Identify which cell holds the provided text, then report its [X, Y] central coordinate. 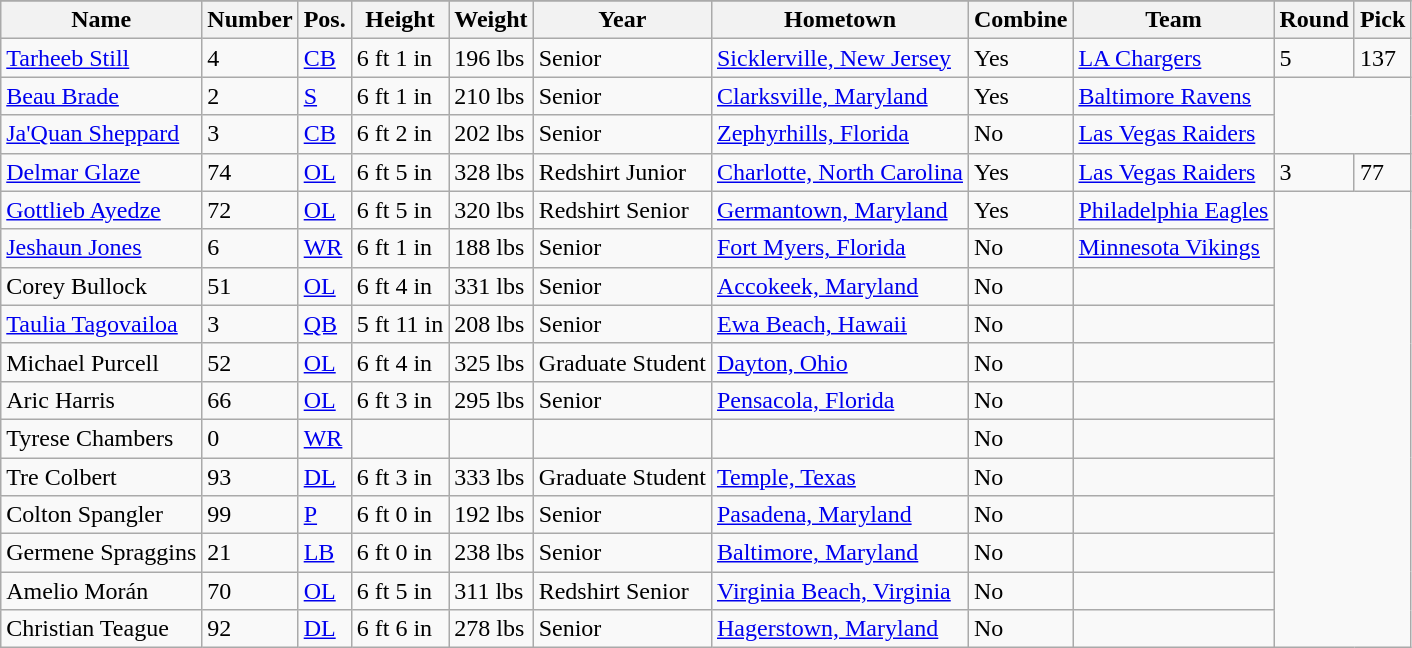
Beau Brade [102, 96]
S [324, 96]
Redshirt Junior [622, 172]
Ewa Beach, Hawaii [840, 324]
Pasadena, Maryland [840, 515]
Jeshaun Jones [102, 248]
93 [250, 477]
Ja'Quan Sheppard [102, 134]
278 lbs [491, 629]
Taulia Tagovailoa [102, 324]
99 [250, 515]
Baltimore Ravens [1174, 96]
Baltimore, Maryland [840, 553]
Tarheeb Still [102, 58]
Name [102, 20]
2 [250, 96]
Gottlieb Ayedze [102, 210]
202 lbs [491, 134]
196 lbs [491, 58]
72 [250, 210]
192 lbs [491, 515]
Hometown [840, 20]
Dayton, Ohio [840, 362]
Colton Spangler [102, 515]
137 [1382, 58]
Corey Bullock [102, 286]
0 [250, 438]
LB [324, 553]
6 ft 6 in [400, 629]
77 [1382, 172]
4 [250, 58]
51 [250, 286]
Fort Myers, Florida [840, 248]
Combine [1021, 20]
Philadelphia Eagles [1174, 210]
238 lbs [491, 553]
Delmar Glaze [102, 172]
Sicklerville, New Jersey [840, 58]
Aric Harris [102, 400]
Zephyrhills, Florida [840, 134]
Michael Purcell [102, 362]
Germantown, Maryland [840, 210]
Germene Spraggins [102, 553]
Clarksville, Maryland [840, 96]
Tre Colbert [102, 477]
QB [324, 324]
Minnesota Vikings [1174, 248]
P [324, 515]
6 ft 2 in [400, 134]
92 [250, 629]
Pick [1382, 20]
188 lbs [491, 248]
74 [250, 172]
325 lbs [491, 362]
21 [250, 553]
Pos. [324, 20]
Number [250, 20]
208 lbs [491, 324]
331 lbs [491, 286]
328 lbs [491, 172]
Team [1174, 20]
Height [400, 20]
311 lbs [491, 591]
210 lbs [491, 96]
5 [1314, 58]
Weight [491, 20]
52 [250, 362]
70 [250, 591]
5 ft 11 in [400, 324]
Virginia Beach, Virginia [840, 591]
LA Chargers [1174, 58]
Pensacola, Florida [840, 400]
295 lbs [491, 400]
6 [250, 248]
Year [622, 20]
Amelio Morán [102, 591]
Hagerstown, Maryland [840, 629]
320 lbs [491, 210]
Charlotte, North Carolina [840, 172]
333 lbs [491, 477]
Christian Teague [102, 629]
Accokeek, Maryland [840, 286]
Round [1314, 20]
66 [250, 400]
Tyrese Chambers [102, 438]
Temple, Texas [840, 477]
